Search for the cell housing the specified text and yield its [X, Y] center coordinate. 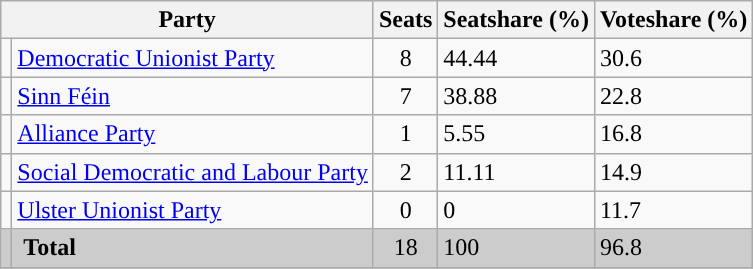
100 [516, 248]
11.11 [516, 172]
30.6 [673, 58]
Seats [405, 20]
Voteshare (%) [673, 20]
Social Democratic and Labour Party [193, 172]
38.88 [516, 96]
2 [405, 172]
5.55 [516, 134]
Sinn Féin [193, 96]
Party [188, 20]
Democratic Unionist Party [193, 58]
8 [405, 58]
16.8 [673, 134]
Seatshare (%) [516, 20]
7 [405, 96]
18 [405, 248]
1 [405, 134]
96.8 [673, 248]
Ulster Unionist Party [193, 210]
Alliance Party [193, 134]
44.44 [516, 58]
Total [193, 248]
22.8 [673, 96]
11.7 [673, 210]
14.9 [673, 172]
